Identify which cell holds the provided text, then report its (X, Y) central coordinate. 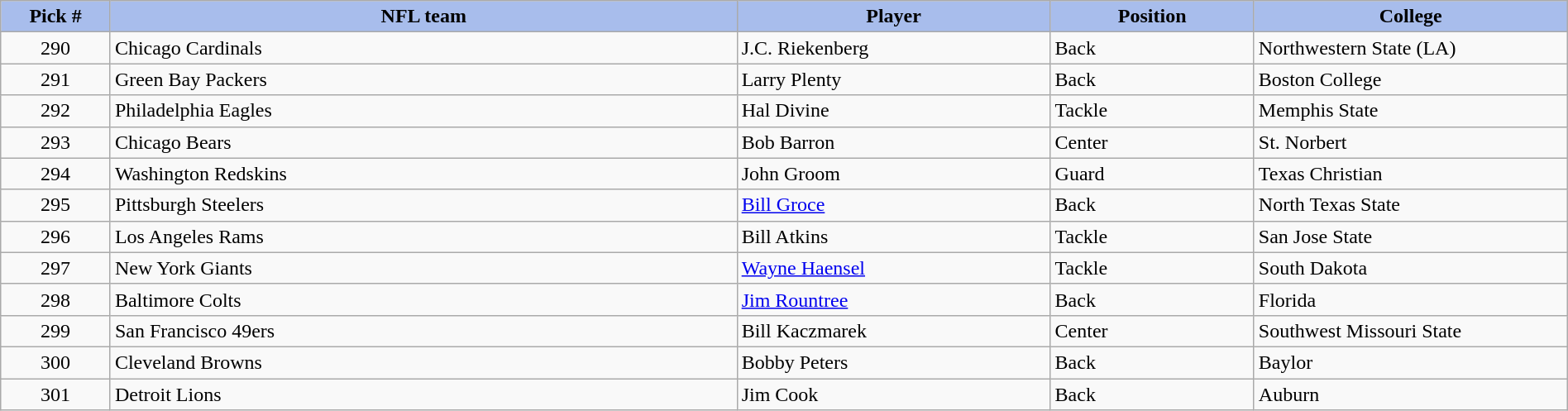
Pick # (56, 17)
298 (56, 299)
Chicago Cardinals (423, 48)
300 (56, 362)
Position (1152, 17)
Cleveland Browns (423, 362)
301 (56, 394)
290 (56, 48)
Los Angeles Rams (423, 237)
Bob Barron (893, 142)
Wayne Haensel (893, 268)
296 (56, 237)
Jim Rountree (893, 299)
Texas Christian (1411, 174)
Hal Divine (893, 111)
San Francisco 49ers (423, 331)
294 (56, 174)
Pittsburgh Steelers (423, 205)
Boston College (1411, 79)
Bill Kaczmarek (893, 331)
New York Giants (423, 268)
Guard (1152, 174)
Northwestern State (LA) (1411, 48)
Chicago Bears (423, 142)
College (1411, 17)
Memphis State (1411, 111)
Baylor (1411, 362)
Philadelphia Eagles (423, 111)
295 (56, 205)
299 (56, 331)
Bill Groce (893, 205)
297 (56, 268)
292 (56, 111)
Player (893, 17)
Auburn (1411, 394)
Bobby Peters (893, 362)
Southwest Missouri State (1411, 331)
Florida (1411, 299)
Larry Plenty (893, 79)
North Texas State (1411, 205)
South Dakota (1411, 268)
293 (56, 142)
Bill Atkins (893, 237)
NFL team (423, 17)
Baltimore Colts (423, 299)
291 (56, 79)
Washington Redskins (423, 174)
Green Bay Packers (423, 79)
John Groom (893, 174)
St. Norbert (1411, 142)
Detroit Lions (423, 394)
J.C. Riekenberg (893, 48)
Jim Cook (893, 394)
San Jose State (1411, 237)
